Determine the [x, y] coordinate at the center of the cell enclosing the given text.  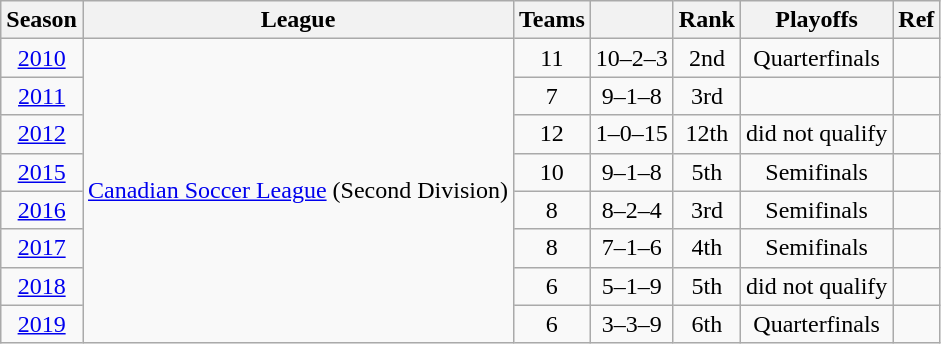
2011 [42, 96]
2018 [42, 286]
2012 [42, 134]
5–1–9 [632, 286]
2019 [42, 324]
8–2–4 [632, 210]
4th [706, 248]
Teams [552, 20]
Season [42, 20]
2017 [42, 248]
12th [706, 134]
Rank [706, 20]
2nd [706, 58]
10–2–3 [632, 58]
Ref [916, 20]
League [298, 20]
3–3–9 [632, 324]
2010 [42, 58]
12 [552, 134]
11 [552, 58]
1–0–15 [632, 134]
2015 [42, 172]
2016 [42, 210]
10 [552, 172]
6th [706, 324]
7 [552, 96]
Canadian Soccer League (Second Division) [298, 191]
Playoffs [816, 20]
7–1–6 [632, 248]
